From the cell containing the given text, extract its center point as [X, Y] coordinate. 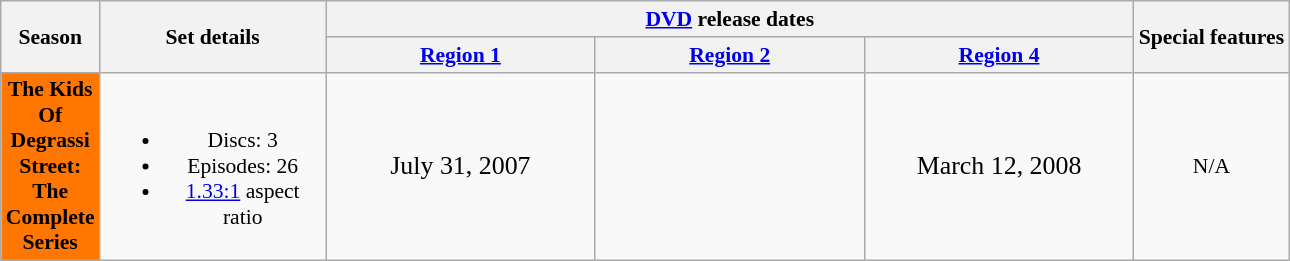
The Kids Of Degrassi Street: The Complete Series [50, 166]
Region 1 [460, 55]
March 12, 2008 [998, 166]
Season [50, 36]
Region 2 [730, 55]
N/A [1212, 166]
Region 4 [998, 55]
DVD release dates [730, 19]
Special features [1212, 36]
July 31, 2007 [460, 166]
Discs: 3Episodes: 261.33:1 aspect ratio [213, 166]
Set details [213, 36]
